For the text-containing cell, return its midpoint in [X, Y] coordinate format. 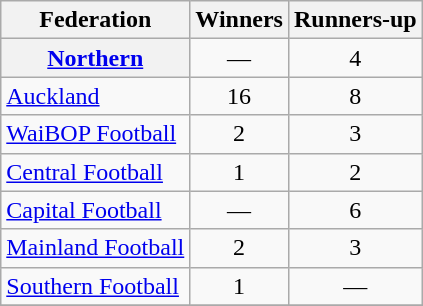
16 [240, 96]
Mainland Football [96, 248]
Central Football [96, 172]
Auckland [96, 96]
Winners [240, 20]
8 [355, 96]
WaiBOP Football [96, 134]
Southern Football [96, 286]
Northern [96, 58]
6 [355, 210]
Runners-up [355, 20]
Capital Football [96, 210]
4 [355, 58]
Federation [96, 20]
